Pinpoint the cell where the given text exists, returning its (x, y) midpoint coordinate. 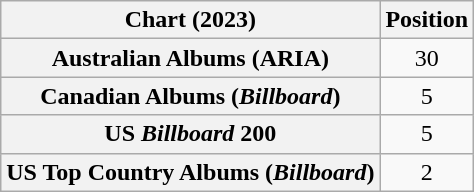
US Billboard 200 (190, 134)
2 (427, 172)
Position (427, 20)
Australian Albums (ARIA) (190, 58)
30 (427, 58)
Canadian Albums (Billboard) (190, 96)
Chart (2023) (190, 20)
US Top Country Albums (Billboard) (190, 172)
